Detect which cell encompasses the target text, then output its [x, y] center coordinate. 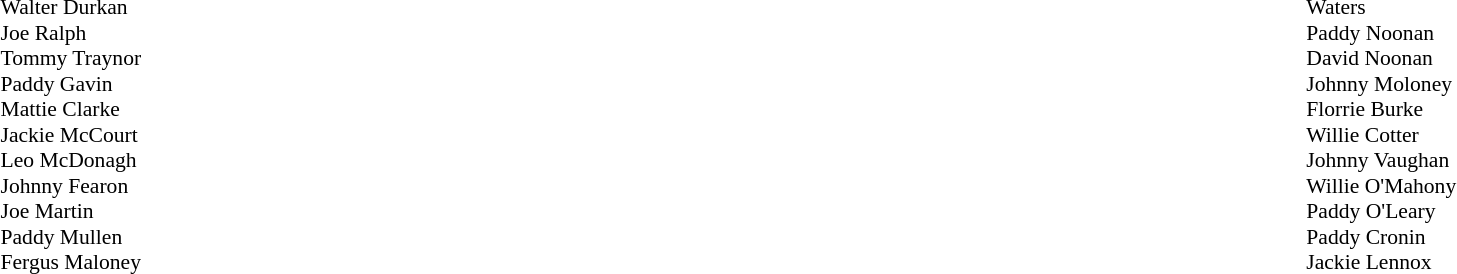
Johnny Fearon [70, 186]
Tommy Traynor [70, 59]
Paddy Mullen [70, 237]
Leo McDonagh [70, 161]
Willie Cotter [1381, 135]
Joe Martin [70, 211]
Johnny Vaughan [1381, 161]
Paddy Gavin [70, 84]
Paddy Noonan [1381, 33]
Mattie Clarke [70, 109]
Jackie McCourt [70, 135]
Joe Ralph [70, 33]
Florrie Burke [1381, 109]
David Noonan [1381, 59]
Paddy O'Leary [1381, 211]
Paddy Cronin [1381, 237]
Willie O'Mahony [1381, 186]
Johnny Moloney [1381, 84]
